Detect which cell encompasses the target text, then output its [X, Y] center coordinate. 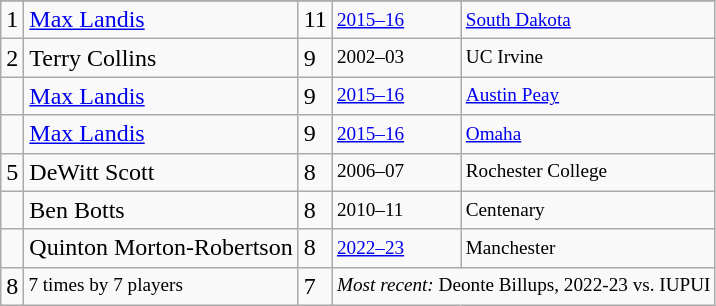
Omaha [588, 134]
Rochester College [588, 172]
2022–23 [396, 248]
2006–07 [396, 172]
Manchester [588, 248]
South Dakota [588, 20]
2010–11 [396, 210]
UC Irvine [588, 58]
Centenary [588, 210]
7 [315, 286]
5 [12, 172]
Ben Botts [161, 210]
DeWitt Scott [161, 172]
2 [12, 58]
2002–03 [396, 58]
Austin Peay [588, 96]
Most recent: Deonte Billups, 2022-23 vs. IUPUI [524, 286]
Quinton Morton-Robertson [161, 248]
1 [12, 20]
Terry Collins [161, 58]
11 [315, 20]
7 times by 7 players [161, 286]
